Output the (x, y) coordinate of the center of the cell containing the given text.  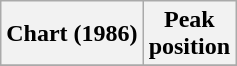
Chart (1986) (72, 34)
Peakposition (189, 34)
